Find where the given text appears and provide that cell's center as (X, Y) coordinate. 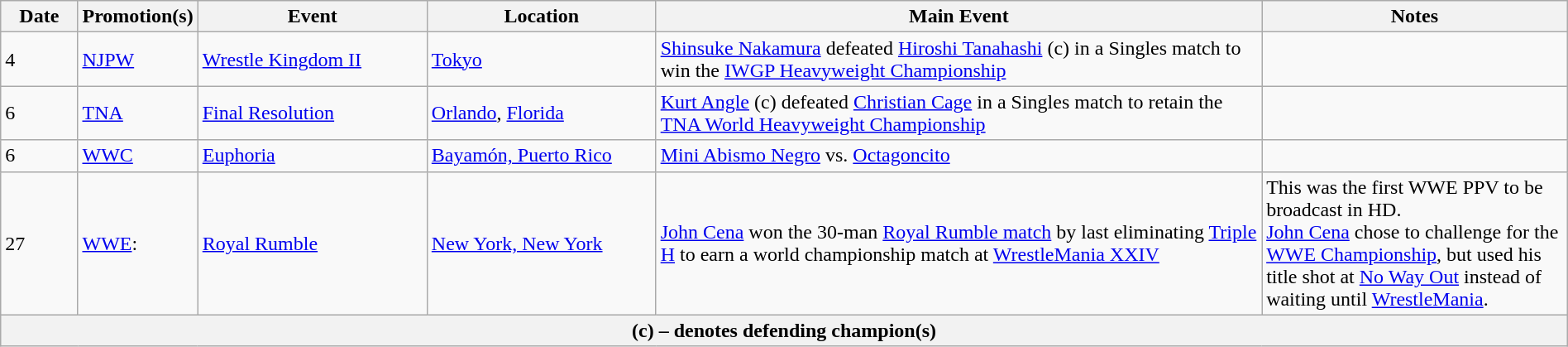
Tokyo (541, 60)
New York, New York (541, 243)
Orlando, Florida (541, 113)
NJPW (137, 60)
Date (40, 17)
WWE: (137, 243)
Notes (1415, 17)
Wrestle Kingdom II (313, 60)
Final Resolution (313, 113)
TNA (137, 113)
Bayamón, Puerto Rico (541, 156)
Main Event (958, 17)
Location (541, 17)
Kurt Angle (c) defeated Christian Cage in a Singles match to retain the TNA World Heavyweight Championship (958, 113)
Royal Rumble (313, 243)
Shinsuke Nakamura defeated Hiroshi Tanahashi (c) in a Singles match to win the IWGP Heavyweight Championship (958, 60)
Promotion(s) (137, 17)
Mini Abismo Negro vs. Octagoncito (958, 156)
27 (40, 243)
(c) – denotes defending champion(s) (784, 330)
Event (313, 17)
4 (40, 60)
WWC (137, 156)
Euphoria (313, 156)
John Cena won the 30-man Royal Rumble match by last eliminating Triple H to earn a world championship match at WrestleMania XXIV (958, 243)
